Provide the (x, y) coordinate of the cell's center where the given text is located.  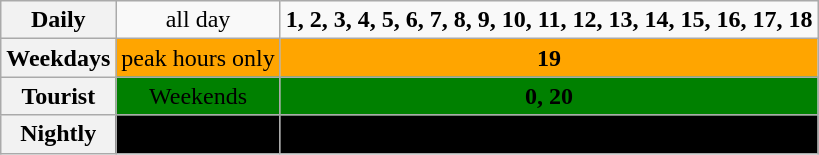
201, 202 (549, 134)
Weekends (198, 96)
peak hours only (198, 58)
0, 20 (549, 96)
all day (198, 20)
Tourist (58, 96)
19 (549, 58)
Nightly (58, 134)
Weekdays (58, 58)
1, 2, 3, 4, 5, 6, 7, 8, 9, 10, 11, 12, 13, 14, 15, 16, 17, 18 (549, 20)
